Output the [x, y] coordinate of the center of the cell containing the given text.  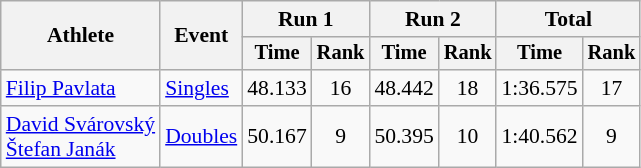
Doubles [201, 136]
David SvárovskýŠtefan Janák [80, 136]
16 [341, 88]
Event [201, 36]
Singles [201, 88]
50.167 [276, 136]
50.395 [404, 136]
18 [468, 88]
17 [612, 88]
Run 2 [432, 19]
Filip Pavlata [80, 88]
10 [468, 136]
Total [568, 19]
1:36.575 [539, 88]
Run 1 [306, 19]
48.442 [404, 88]
1:40.562 [539, 136]
Athlete [80, 36]
48.133 [276, 88]
